Search for the cell housing the specified text and yield its (X, Y) center coordinate. 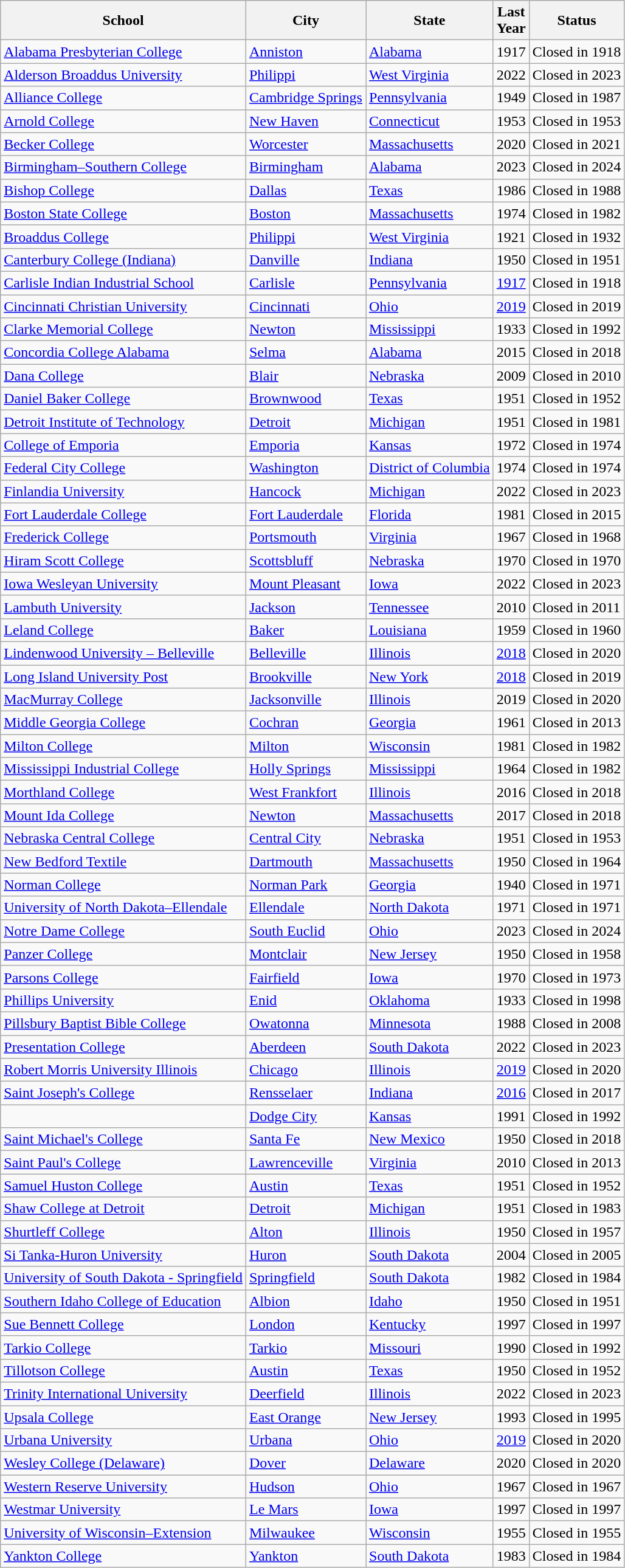
1940 (511, 885)
1982 (511, 1278)
Lawrenceville (305, 1162)
1953 (511, 121)
Carlisle (305, 283)
1986 (511, 190)
Clarke Memorial College (123, 330)
Deerfield (305, 1394)
Yankton (305, 1556)
2009 (511, 376)
Panzer College (123, 954)
Closed in 2008 (576, 1023)
Hancock (305, 491)
1983 (511, 1556)
Closed in 1964 (576, 862)
Minnesota (430, 1023)
Closed in 1981 (576, 422)
Dallas (305, 190)
Saint Joseph's College (123, 1093)
Huron (305, 1255)
Closed in 1958 (576, 954)
Frederick College (123, 537)
North Dakota (430, 908)
1972 (511, 445)
School (123, 21)
Fort Lauderdale College (123, 514)
Closed in 1970 (576, 561)
Closed in 1932 (576, 237)
Alton (305, 1232)
Daniel Baker College (123, 399)
Closed in 2010 (576, 376)
Connecticut (430, 121)
Mississippi Industrial College (123, 769)
Birmingham (305, 167)
Jackson (305, 607)
Wesley College (Delaware) (123, 1463)
Closed in 1967 (576, 1487)
Mount Pleasant (305, 584)
Phillips University (123, 1000)
Leland College (123, 630)
Baker (305, 630)
Dodge City (305, 1116)
Carlisle Indian Industrial School (123, 283)
Central City (305, 838)
Parsons College (123, 977)
Shaw College at Detroit (123, 1209)
Closed in 1973 (576, 977)
Worcester (305, 144)
Scottsbluff (305, 561)
Fairfield (305, 977)
Yankton College (123, 1556)
Upsala College (123, 1417)
New Bedford Textile (123, 862)
Mount Ida College (123, 815)
Cochran (305, 723)
Danville (305, 260)
Emporia (305, 445)
Idaho (430, 1301)
Norman College (123, 885)
Alderson Broaddus University (123, 75)
1955 (511, 1533)
1921 (511, 237)
Alliance College (123, 98)
Long Island University Post (123, 677)
Urbana (305, 1440)
Dover (305, 1463)
Closed in 1987 (576, 98)
MacMurray College (123, 700)
Jacksonville (305, 700)
New Mexico (430, 1139)
Lambuth University (123, 607)
1993 (511, 1417)
Alabama Presbyterian College (123, 52)
Hiram Scott College (123, 561)
London (305, 1324)
Middle Georgia College (123, 723)
Closed in 2021 (576, 144)
Brookville (305, 677)
Nebraska Central College (123, 838)
Sue Bennett College (123, 1324)
Closed in 1955 (576, 1533)
Presentation College (123, 1046)
Enid (305, 1000)
Saint Paul's College (123, 1162)
Anniston (305, 52)
Robert Morris University Illinois (123, 1070)
Lindenwood University – Belleville (123, 653)
Brownwood (305, 399)
Closed in 1957 (576, 1232)
State (430, 21)
LastYear (511, 21)
New Haven (305, 121)
Federal City College (123, 468)
Chicago (305, 1070)
Closed in 1968 (576, 537)
Oklahoma (430, 1000)
Cambridge Springs (305, 98)
Hudson (305, 1487)
1961 (511, 723)
1990 (511, 1347)
2017 (511, 815)
Iowa Wesleyan University (123, 584)
Missouri (430, 1347)
Tillotson College (123, 1370)
Ellendale (305, 908)
Milton College (123, 746)
Tarkio (305, 1347)
Southern Idaho College of Education (123, 1301)
1971 (511, 908)
Blair (305, 376)
Tarkio College (123, 1347)
Shurtleff College (123, 1232)
Closed in 1983 (576, 1209)
Springfield (305, 1278)
Concordia College Alabama (123, 353)
Closed in 1998 (576, 1000)
Becker College (123, 144)
Le Mars (305, 1510)
Closed in 2005 (576, 1255)
Washington (305, 468)
Closed in 1995 (576, 1417)
Florida (430, 514)
Western Reserve University (123, 1487)
Saint Michael's College (123, 1139)
Broaddus College (123, 237)
Kentucky (430, 1324)
Closed in 1988 (576, 190)
2004 (511, 1255)
Pillsbury Baptist Bible College (123, 1023)
Selma (305, 353)
District of Columbia (430, 468)
Notre Dame College (123, 931)
Holly Springs (305, 769)
Closed in 2015 (576, 514)
Bishop College (123, 190)
West Frankfort (305, 792)
Aberdeen (305, 1046)
Arnold College (123, 121)
South Euclid (305, 931)
Boston State College (123, 213)
Delaware (430, 1463)
East Orange (305, 1417)
University of South Dakota - Springfield (123, 1278)
City (305, 21)
Status (576, 21)
Samuel Huston College (123, 1186)
Louisiana (430, 630)
College of Emporia (123, 445)
Morthland College (123, 792)
Santa Fe (305, 1139)
New York (430, 677)
Dartmouth (305, 862)
Tennessee (430, 607)
Milton (305, 746)
Finlandia University (123, 491)
Cincinnati Christian University (123, 306)
Norman Park (305, 885)
2015 (511, 353)
Detroit Institute of Technology (123, 422)
Fort Lauderdale (305, 514)
Closed in 1960 (576, 630)
Boston (305, 213)
Canterbury College (Indiana) (123, 260)
University of North Dakota–Ellendale (123, 908)
1959 (511, 630)
University of Wisconsin–Extension (123, 1533)
Trinity International University (123, 1394)
1991 (511, 1116)
Albion (305, 1301)
1964 (511, 769)
Closed in 2011 (576, 607)
Montclair (305, 954)
Dana College (123, 376)
Urbana University (123, 1440)
Cincinnati (305, 306)
1949 (511, 98)
Westmar University (123, 1510)
Si Tanka-Huron University (123, 1255)
Birmingham–Southern College (123, 167)
Belleville (305, 653)
1988 (511, 1023)
Portsmouth (305, 537)
Milwaukee (305, 1533)
Owatonna (305, 1023)
Closed in 2017 (576, 1093)
Rensselaer (305, 1093)
